Detect which cell encompasses the target text, then output its (X, Y) center coordinate. 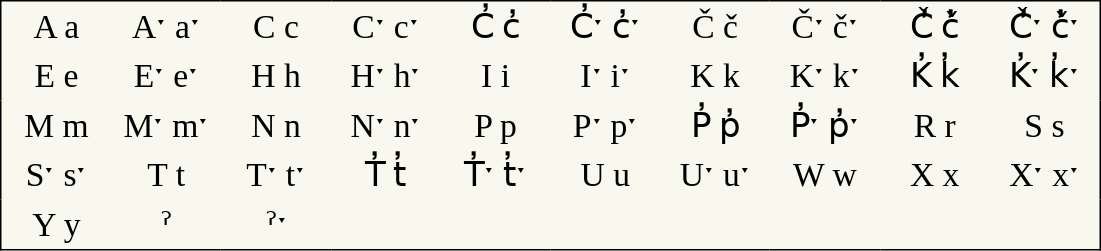
Mˑ mˑ (166, 125)
N n (276, 125)
Č č (715, 26)
K̓ˑ k̓ˑ (1046, 76)
Sˑ sˑ (56, 175)
P̓ p̓ (715, 125)
X x (935, 175)
Eˑ eˑ (166, 76)
Tˑ tˑ (276, 175)
A a (56, 26)
Č̓ č̓ (935, 26)
P̓ˑ p̓ˑ (825, 125)
T t (166, 175)
Xˑ xˑ (1046, 175)
Cˑ cˑ (386, 26)
R r (935, 125)
U u (605, 175)
C̓ˑ c̓ˑ (605, 26)
Kˑ kˑ (825, 76)
E e (56, 76)
I i (496, 76)
K̓ k̓ (935, 76)
C̓ c̓ (496, 26)
K k (715, 76)
Aˑ aˑ (166, 26)
T̓ t̓ (386, 175)
Y y (56, 225)
W w (825, 175)
P p (496, 125)
ˀˑ (276, 225)
H h (276, 76)
C c (276, 26)
Pˑ pˑ (605, 125)
ˀ (166, 225)
M m (56, 125)
Čˑ čˑ (825, 26)
Nˑ nˑ (386, 125)
T̓ˑ t̓ˑ (496, 175)
Č̓ˑ č̓ˑ (1046, 26)
S s (1046, 125)
Hˑ hˑ (386, 76)
Iˑ iˑ (605, 76)
Uˑ uˑ (715, 175)
